Pinpoint the cell where the given text exists, returning its [x, y] midpoint coordinate. 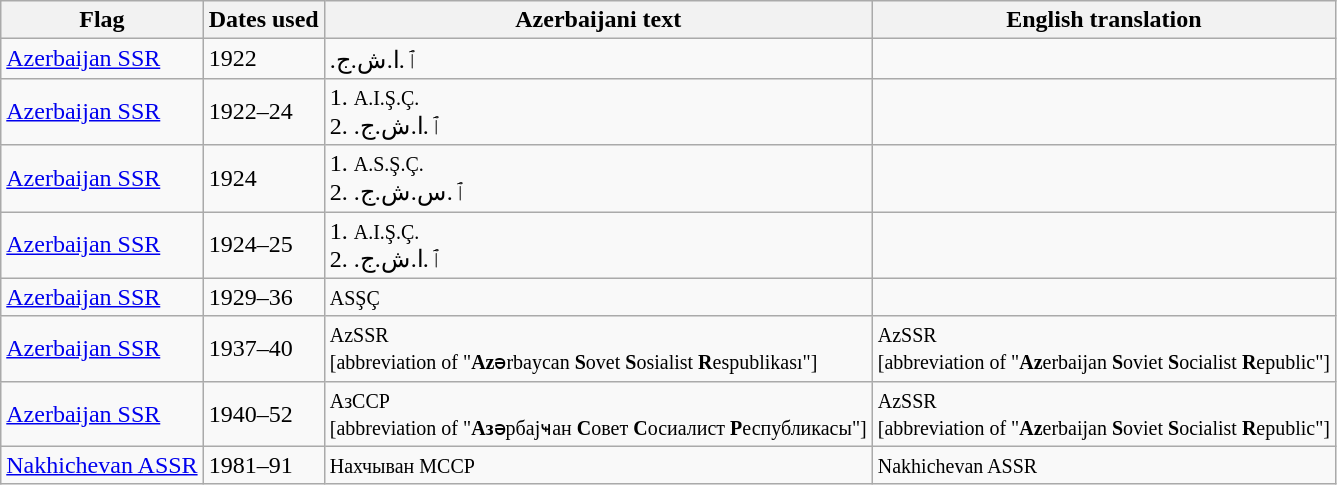
1922–24 [264, 112]
1924 [264, 178]
Dates used [264, 20]
English translation [1104, 20]
Azerbaijani text [598, 20]
AzSSR[abbreviation of "Azərbaycan Sovet Sosialist Respublikası"] [598, 348]
.ٱ.ا.ش.ج [598, 59]
1940–52 [264, 414]
1. A.S.Ş.Ç.2. .ٱ.س.ش.ج [598, 178]
Flag [102, 20]
1929–36 [264, 297]
1922 [264, 59]
Нахчыван МССР [598, 465]
1981–91 [264, 465]
АзCCP[abbreviation of "Азәрбајҹан Совет Сосиалист Республикасы"] [598, 414]
1937–40 [264, 348]
ASŞÇ [598, 297]
1924–25 [264, 246]
